Extract the [x, y] coordinate from the center of the cell holding the provided text.  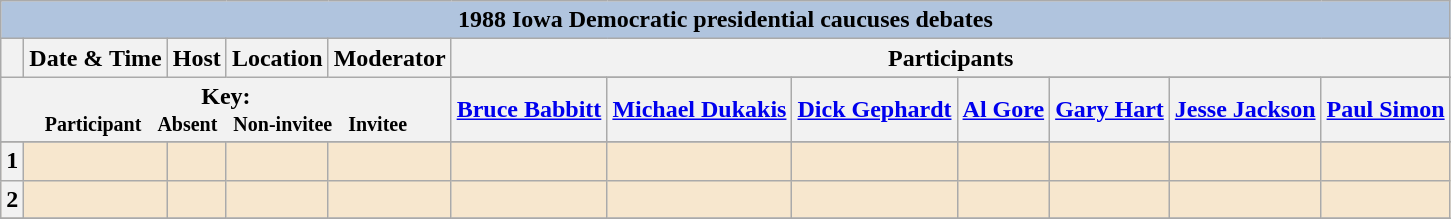
Paul Simon [1386, 110]
Participants [950, 58]
Michael Dukakis [700, 110]
Location [277, 58]
Moderator [390, 58]
2 [12, 199]
1 [12, 161]
Date & Time [96, 58]
Gary Hart [1110, 110]
1988 Iowa Democratic presidential caucuses debates [726, 20]
Dick Gephardt [874, 110]
Jesse Jackson [1245, 110]
Key: Participant Absent Non-invitee Invitee [226, 110]
Bruce Babbitt [529, 110]
Host [196, 58]
Al Gore [1004, 110]
